Scan for the cell matching the given text and deliver its [x, y] coordinate at center. 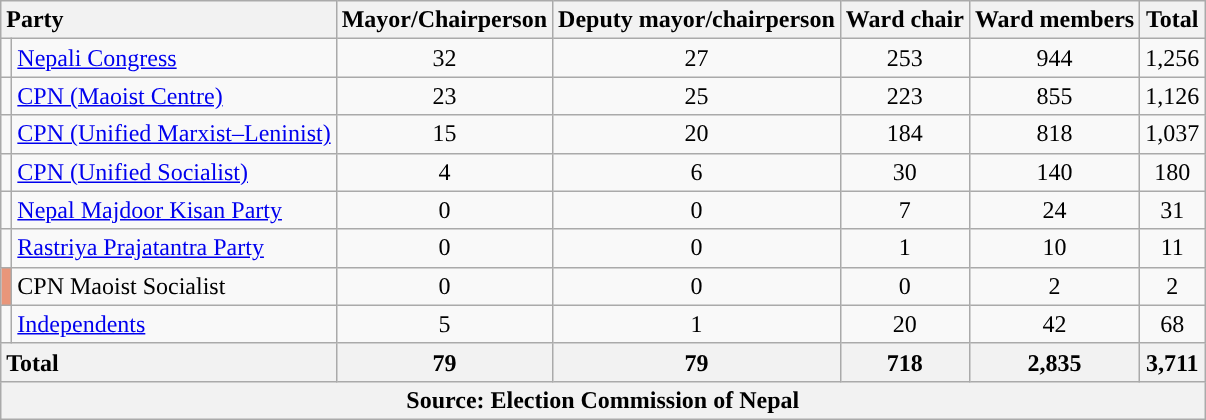
Ward chair [904, 20]
1,256 [1172, 58]
4 [444, 172]
253 [904, 58]
CPN Maoist Socialist [174, 286]
68 [1172, 324]
180 [1172, 172]
223 [904, 96]
10 [1054, 248]
1,126 [1172, 96]
184 [904, 134]
31 [1172, 210]
818 [1054, 134]
6 [697, 172]
15 [444, 134]
1,037 [1172, 134]
25 [697, 96]
30 [904, 172]
Deputy mayor/chairperson [697, 20]
5 [444, 324]
Source: Election Commission of Nepal [603, 400]
140 [1054, 172]
24 [1054, 210]
32 [444, 58]
CPN (Unified Socialist) [174, 172]
718 [904, 362]
27 [697, 58]
Nepali Congress [174, 58]
2,835 [1054, 362]
CPN (Maoist Centre) [174, 96]
Rastriya Prajatantra Party [174, 248]
11 [1172, 248]
Independents [174, 324]
CPN (Unified Marxist–Leninist) [174, 134]
Party [168, 20]
42 [1054, 324]
944 [1054, 58]
3,711 [1172, 362]
Nepal Majdoor Kisan Party [174, 210]
7 [904, 210]
Mayor/Chairperson [444, 20]
855 [1054, 96]
23 [444, 96]
Ward members [1054, 20]
